Identify which cell holds the provided text, then report its (x, y) central coordinate. 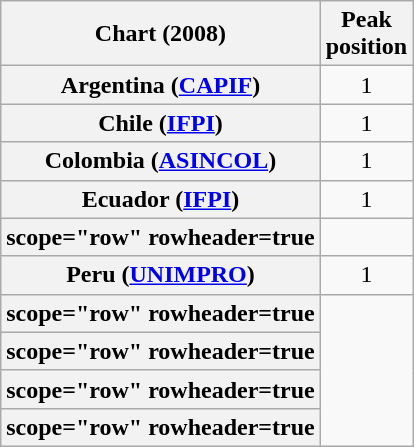
Colombia (ASINCOL) (160, 161)
Ecuador (IFPI) (160, 199)
Peru (UNIMPRO) (160, 275)
Argentina (CAPIF) (160, 85)
Chile (IFPI) (160, 123)
Chart (2008) (160, 34)
Peakposition (366, 34)
